Return (x, y) of the center of cell containing provided text 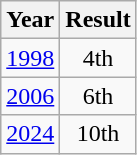
2024 (30, 134)
Year (30, 20)
Result (98, 20)
6th (98, 96)
2006 (30, 96)
1998 (30, 58)
10th (98, 134)
4th (98, 58)
